Find where the given text appears and provide that cell's center as [X, Y] coordinate. 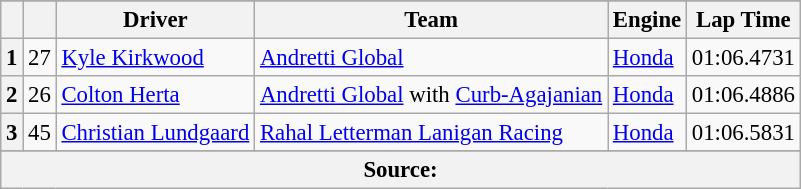
Andretti Global with Curb-Agajanian [432, 95]
Kyle Kirkwood [156, 58]
Engine [648, 20]
Team [432, 20]
2 [12, 95]
01:06.5831 [743, 133]
Source: [401, 170]
Lap Time [743, 20]
Andretti Global [432, 58]
3 [12, 133]
Rahal Letterman Lanigan Racing [432, 133]
1 [12, 58]
26 [40, 95]
01:06.4886 [743, 95]
Colton Herta [156, 95]
27 [40, 58]
45 [40, 133]
Christian Lundgaard [156, 133]
Driver [156, 20]
01:06.4731 [743, 58]
